Search for the cell housing the specified text and yield its (x, y) center coordinate. 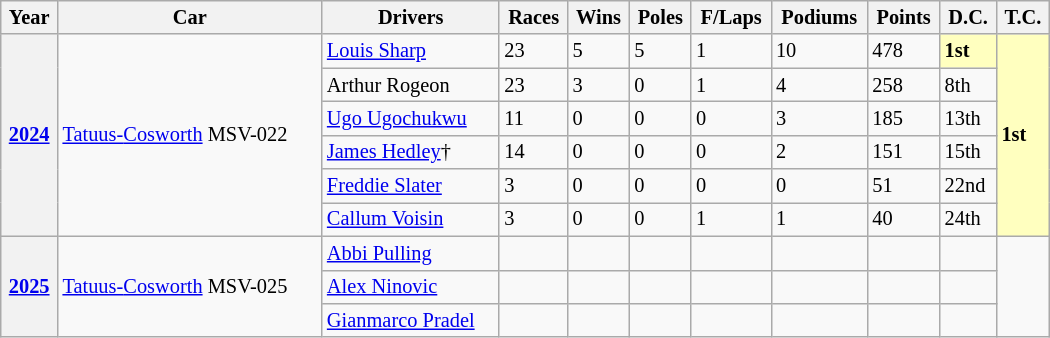
Arthur Rogeon (410, 85)
Wins (599, 17)
10 (819, 51)
258 (904, 85)
T.C. (1024, 17)
Tatuus-Cosworth MSV-022 (190, 135)
151 (904, 152)
Tatuus-Cosworth MSV-025 (190, 286)
Podiums (819, 17)
478 (904, 51)
Year (30, 17)
Callum Voisin (410, 219)
James Hedley† (410, 152)
Ugo Ugochukwu (410, 118)
2 (819, 152)
11 (533, 118)
51 (904, 186)
D.C. (968, 17)
Points (904, 17)
2024 (30, 135)
F/Laps (731, 17)
13th (968, 118)
Gianmarco Pradel (410, 320)
185 (904, 118)
Drivers (410, 17)
Alex Ninovic (410, 287)
Races (533, 17)
40 (904, 219)
Freddie Slater (410, 186)
Poles (660, 17)
24th (968, 219)
15th (968, 152)
14 (533, 152)
22nd (968, 186)
2025 (30, 286)
8th (968, 85)
4 (819, 85)
Abbi Pulling (410, 253)
Car (190, 17)
Louis Sharp (410, 51)
